Return (X, Y) of the center of cell containing provided text 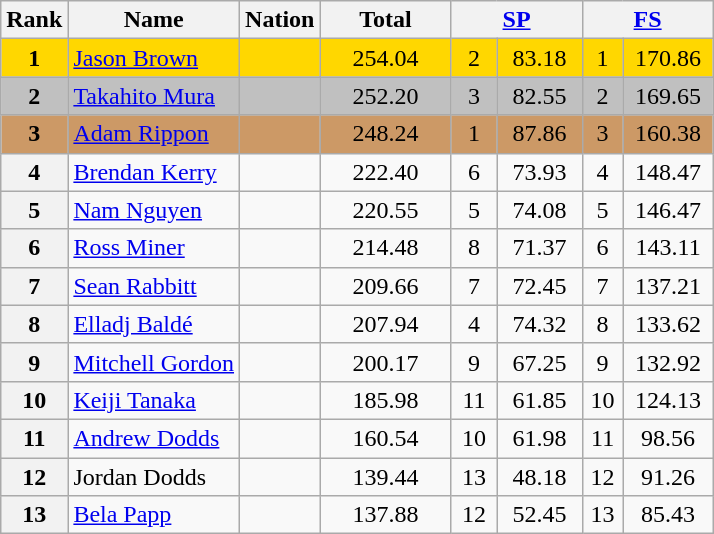
74.32 (540, 324)
200.17 (386, 362)
Bela Papp (154, 515)
Jordan Dodds (154, 477)
207.94 (386, 324)
Nam Nguyen (154, 210)
Brendan Kerry (154, 172)
Elladj Baldé (154, 324)
85.43 (668, 515)
Keiji Tanaka (154, 400)
48.18 (540, 477)
Nation (280, 20)
67.25 (540, 362)
248.24 (386, 134)
Name (154, 20)
61.98 (540, 438)
137.88 (386, 515)
Andrew Dodds (154, 438)
82.55 (540, 96)
74.08 (540, 210)
146.47 (668, 210)
52.45 (540, 515)
98.56 (668, 438)
Ross Miner (154, 248)
61.85 (540, 400)
252.20 (386, 96)
Adam Rippon (154, 134)
185.98 (386, 400)
91.26 (668, 477)
143.11 (668, 248)
170.86 (668, 58)
72.45 (540, 286)
214.48 (386, 248)
132.92 (668, 362)
133.62 (668, 324)
160.38 (668, 134)
71.37 (540, 248)
Sean Rabbitt (154, 286)
87.86 (540, 134)
Total (386, 20)
137.21 (668, 286)
160.54 (386, 438)
Rank (34, 20)
222.40 (386, 172)
73.93 (540, 172)
209.66 (386, 286)
FS (648, 20)
169.65 (668, 96)
139.44 (386, 477)
254.04 (386, 58)
220.55 (386, 210)
83.18 (540, 58)
Takahito Mura (154, 96)
148.47 (668, 172)
Mitchell Gordon (154, 362)
Jason Brown (154, 58)
124.13 (668, 400)
SP (516, 20)
